From the cell containing the given text, extract its center point as (x, y) coordinate. 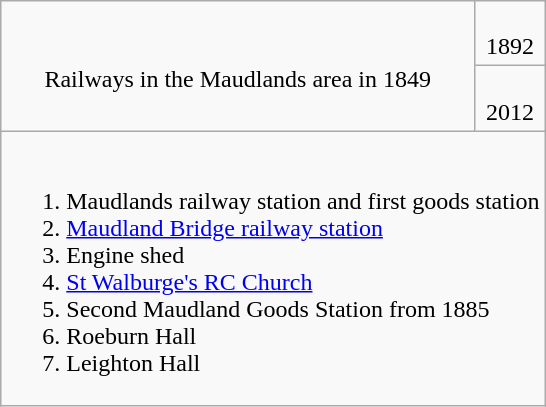
1892 (510, 34)
2012 (510, 98)
Railways in the Maudlands area in 1849 (238, 66)
